Return the [x, y] coordinate for the center point of the cell that contains the specified text.  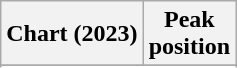
Chart (2023) [72, 34]
Peakposition [189, 34]
